Extract the [X, Y] coordinate from the center of the cell holding the provided text.  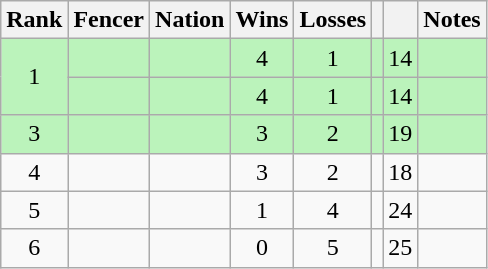
Rank [34, 20]
0 [262, 248]
19 [400, 134]
Wins [262, 20]
Fencer [109, 20]
Losses [333, 20]
24 [400, 210]
Notes [452, 20]
6 [34, 248]
18 [400, 172]
Nation [190, 20]
25 [400, 248]
